Return (X, Y) of the center of cell containing provided text 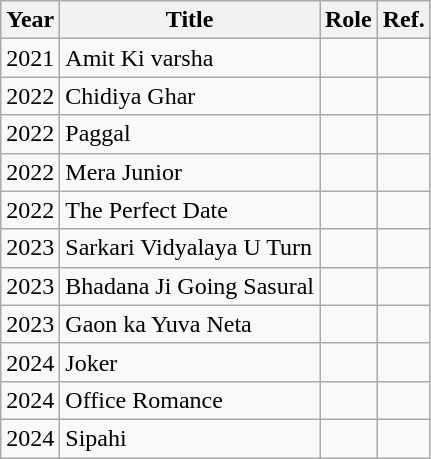
The Perfect Date (190, 210)
2021 (30, 58)
Title (190, 20)
Paggal (190, 134)
Mera Junior (190, 172)
Year (30, 20)
Gaon ka Yuva Neta (190, 324)
Role (349, 20)
Sipahi (190, 438)
Amit Ki varsha (190, 58)
Office Romance (190, 400)
Joker (190, 362)
Ref. (404, 20)
Bhadana Ji Going Sasural (190, 286)
Chidiya Ghar (190, 96)
Sarkari Vidyalaya U Turn (190, 248)
